Provide the (X, Y) coordinate of the cell's center where the given text is located.  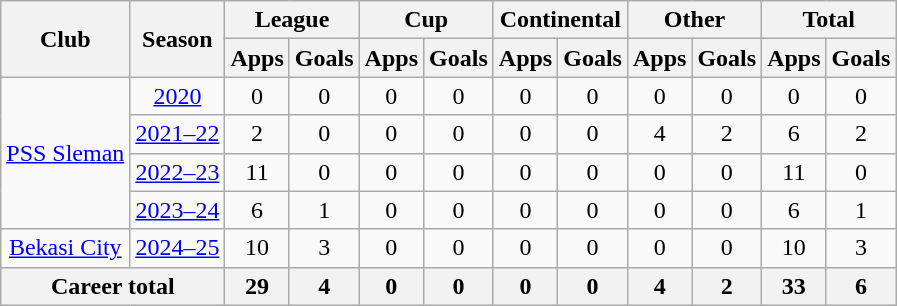
Club (66, 39)
Career total (113, 286)
Continental (560, 20)
Other (694, 20)
Total (829, 20)
29 (257, 286)
33 (794, 286)
2022–23 (178, 172)
2021–22 (178, 134)
2020 (178, 96)
Bekasi City (66, 248)
League (292, 20)
Cup (426, 20)
2023–24 (178, 210)
Season (178, 39)
2024–25 (178, 248)
PSS Sleman (66, 153)
